Capture the cell that displays the provided text and extract its (X, Y) central coordinate. 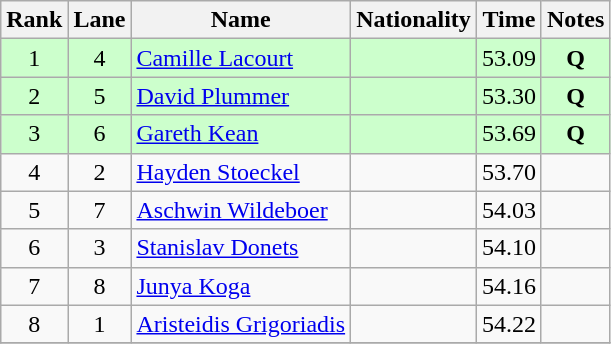
Lane (100, 20)
Rank (34, 20)
Stanislav Donets (241, 248)
Aschwin Wildeboer (241, 210)
Time (508, 20)
David Plummer (241, 96)
53.69 (508, 134)
53.70 (508, 172)
Camille Lacourt (241, 58)
54.10 (508, 248)
Name (241, 20)
53.30 (508, 96)
54.16 (508, 286)
Notes (575, 20)
Nationality (414, 20)
54.03 (508, 210)
Hayden Stoeckel (241, 172)
Gareth Kean (241, 134)
54.22 (508, 324)
53.09 (508, 58)
Junya Koga (241, 286)
Aristeidis Grigoriadis (241, 324)
